Return (x, y) of the center of cell containing provided text 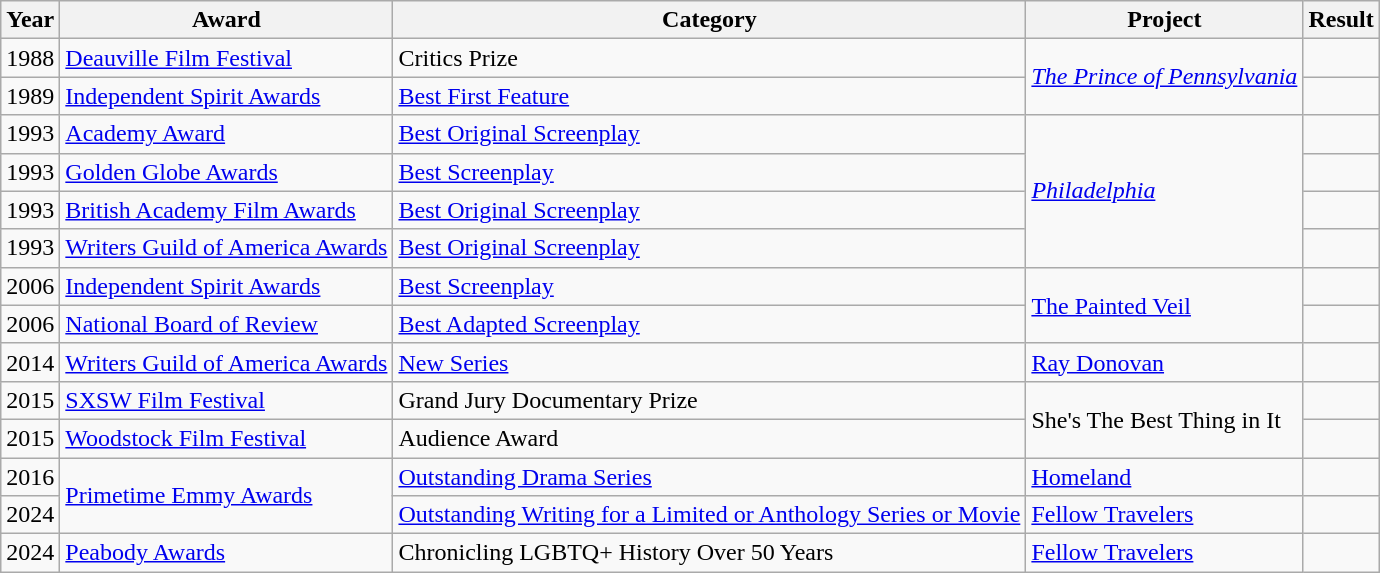
2014 (30, 362)
1988 (30, 58)
1989 (30, 96)
Deauville Film Festival (226, 58)
Award (226, 20)
Ray Donovan (1164, 362)
Chronicling LGBTQ+ History Over 50 Years (710, 553)
Outstanding Writing for a Limited or Anthology Series or Movie (710, 515)
New Series (710, 362)
The Prince of Pennsylvania (1164, 77)
SXSW Film Festival (226, 400)
Outstanding Drama Series (710, 477)
Peabody Awards (226, 553)
2016 (30, 477)
She's The Best Thing in It (1164, 419)
Academy Award (226, 134)
Audience Award (710, 438)
Project (1164, 20)
Primetime Emmy Awards (226, 496)
National Board of Review (226, 324)
Golden Globe Awards (226, 172)
Category (710, 20)
Best Adapted Screenplay (710, 324)
The Painted Veil (1164, 305)
Homeland (1164, 477)
Woodstock Film Festival (226, 438)
Result (1341, 20)
Philadelphia (1164, 191)
Grand Jury Documentary Prize (710, 400)
Critics Prize (710, 58)
British Academy Film Awards (226, 210)
Best First Feature (710, 96)
Year (30, 20)
